Find where the given text appears and provide that cell's center as (x, y) coordinate. 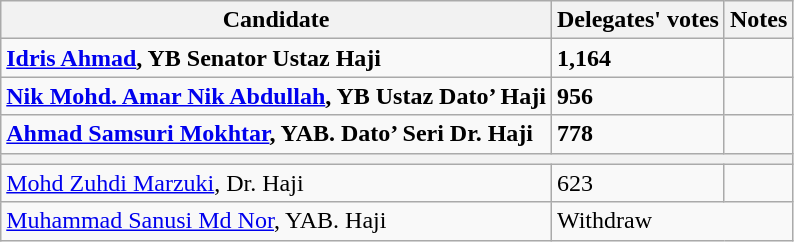
Mohd Zuhdi Marzuki, Dr. Haji (276, 183)
Ahmad Samsuri Mokhtar, YAB. Dato’ Seri Dr. Haji (276, 134)
Notes (758, 20)
Muhammad Sanusi Md Nor, YAB. Haji (276, 221)
Withdraw (672, 221)
Nik Mohd. Amar Nik Abdullah, YB Ustaz Dato’ Haji (276, 96)
778 (638, 134)
Candidate (276, 20)
1,164 (638, 58)
623 (638, 183)
Delegates' votes (638, 20)
Idris Ahmad, YB Senator Ustaz Haji (276, 58)
956 (638, 96)
